Output the (X, Y) coordinate of the center of the cell containing the given text.  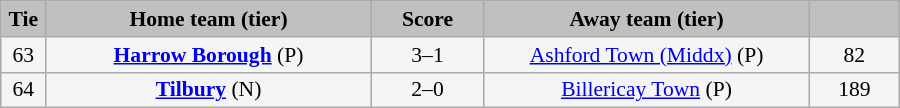
Tie (24, 19)
Home team (tier) (209, 19)
Billericay Town (P) (647, 90)
Away team (tier) (647, 19)
63 (24, 55)
Tilbury (N) (209, 90)
Harrow Borough (P) (209, 55)
Score (427, 19)
82 (854, 55)
189 (854, 90)
2–0 (427, 90)
3–1 (427, 55)
Ashford Town (Middx) (P) (647, 55)
64 (24, 90)
